Return (x, y) of the center of cell containing provided text 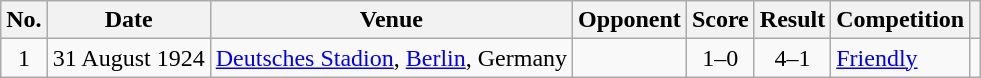
1 (24, 58)
Date (128, 20)
1–0 (720, 58)
Result (792, 20)
Opponent (630, 20)
Competition (900, 20)
No. (24, 20)
Friendly (900, 58)
31 August 1924 (128, 58)
4–1 (792, 58)
Deutsches Stadion, Berlin, Germany (391, 58)
Venue (391, 20)
Score (720, 20)
